From the cell containing the given text, extract its center point as [X, Y] coordinate. 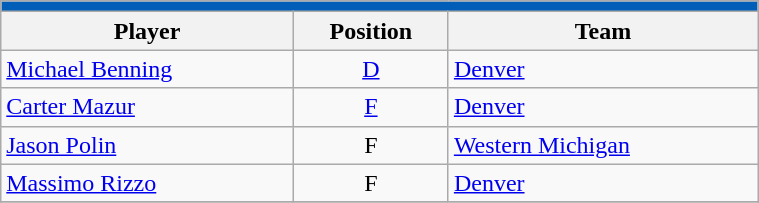
Carter Mazur [148, 107]
D [370, 69]
Massimo Rizzo [148, 183]
Jason Polin [148, 145]
Team [602, 31]
Position [370, 31]
Western Michigan [602, 145]
Player [148, 31]
Michael Benning [148, 69]
